Output the (x, y) coordinate of the center of the cell containing the given text.  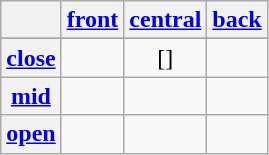
[] (166, 58)
mid (31, 96)
front (92, 20)
central (166, 20)
close (31, 58)
back (237, 20)
open (31, 134)
